Search for the cell housing the specified text and yield its [x, y] center coordinate. 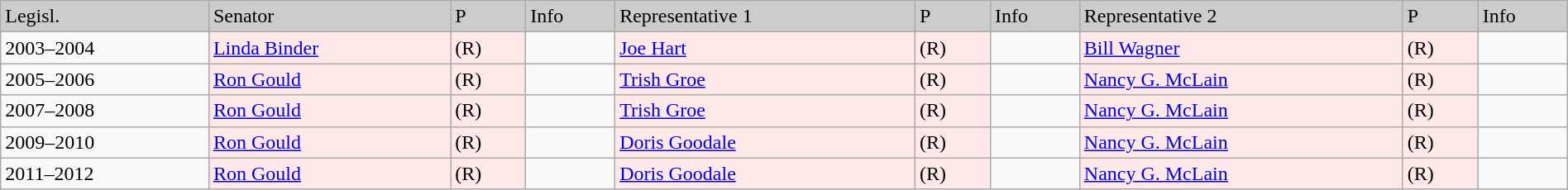
Representative 2 [1241, 17]
2011–2012 [105, 173]
2007–2008 [105, 111]
Bill Wagner [1241, 48]
2009–2010 [105, 142]
Joe Hart [766, 48]
Senator [329, 17]
Legisl. [105, 17]
2005–2006 [105, 79]
Representative 1 [766, 17]
2003–2004 [105, 48]
Linda Binder [329, 48]
